Output the [X, Y] coordinate of the center of the cell containing the given text.  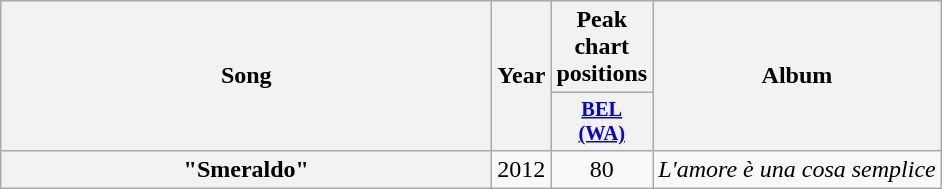
BEL(WA) [602, 122]
2012 [522, 169]
"Smeraldo" [246, 169]
Album [798, 76]
80 [602, 169]
L'amore è una cosa semplice [798, 169]
Song [246, 76]
Peak chart positions [602, 47]
Year [522, 76]
